Identify which cell holds the provided text, then report its (x, y) central coordinate. 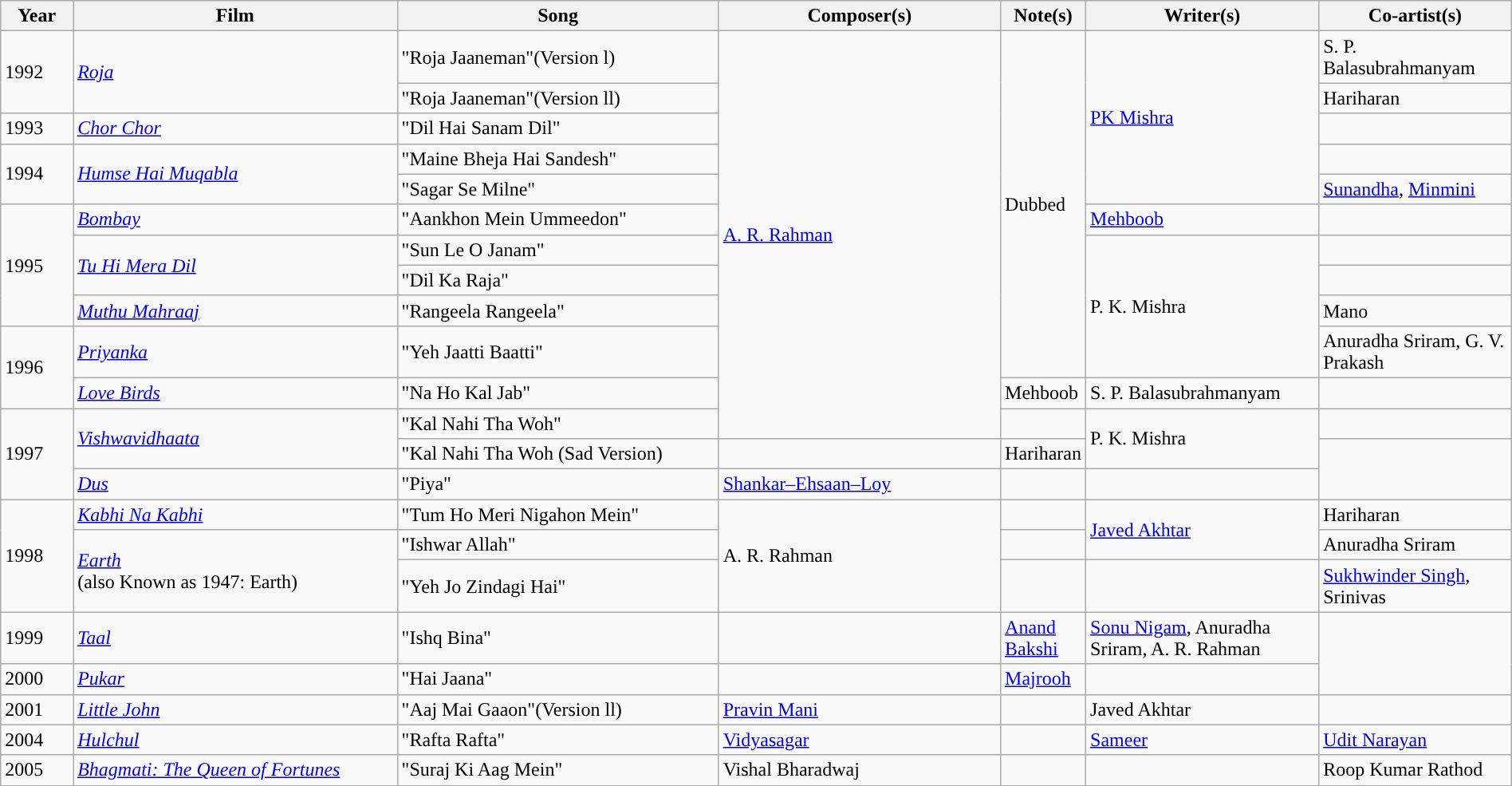
Sunandha, Minmini (1416, 189)
"Sagar Se Milne" (558, 189)
"Maine Bheja Hai Sandesh" (558, 159)
Anand Bakshi (1043, 638)
"Rangeela Rangeela" (558, 310)
2005 (37, 770)
Chor Chor (235, 128)
"Yeh Jaatti Baatti" (558, 351)
Pukar (235, 679)
Udit Narayan (1416, 740)
Sameer (1203, 740)
Vishal Bharadwaj (860, 770)
Anuradha Sriram, G. V. Prakash (1416, 351)
1993 (37, 128)
Pravin Mani (860, 709)
Year (37, 16)
"Ishwar Allah" (558, 545)
Taal (235, 638)
1996 (37, 367)
"Yeh Jo Zindagi Hai" (558, 586)
Dus (235, 484)
Vidyasagar (860, 740)
"Roja Jaaneman"(Version l) (558, 57)
"Roja Jaaneman"(Version ll) (558, 98)
Vishwavidhaata (235, 439)
1995 (37, 265)
"Aankhon Mein Ummeedon" (558, 219)
"Rafta Rafta" (558, 740)
"Ishq Bina" (558, 638)
2004 (37, 740)
"Piya" (558, 484)
Roop Kumar Rathod (1416, 770)
PK Mishra (1203, 118)
2000 (37, 679)
Mano (1416, 310)
Hulchul (235, 740)
"Suraj Ki Aag Mein" (558, 770)
Priyanka (235, 351)
Little John (235, 709)
Majrooh (1043, 679)
Muthu Mahraaj (235, 310)
"Na Ho Kal Jab" (558, 393)
Bombay (235, 219)
Sonu Nigam, Anuradha Sriram, A. R. Rahman (1203, 638)
Shankar–Ehsaan–Loy (860, 484)
Song (558, 16)
1997 (37, 454)
1992 (37, 72)
1998 (37, 555)
"Dil Hai Sanam Dil" (558, 128)
Sukhwinder Singh, Srinivas (1416, 586)
Bhagmati: The Queen of Fortunes (235, 770)
"Kal Nahi Tha Woh" (558, 424)
Love Birds (235, 393)
1994 (37, 174)
1999 (37, 638)
Dubbed (1043, 204)
Note(s) (1043, 16)
Writer(s) (1203, 16)
"Sun Le O Janam" (558, 250)
"Tum Ho Meri Nigahon Mein" (558, 515)
Roja (235, 72)
Anuradha Sriram (1416, 545)
Composer(s) (860, 16)
"Dil Ka Raja" (558, 280)
Tu Hi Mera Dil (235, 265)
Film (235, 16)
Earth (also Known as 1947: Earth) (235, 571)
"Hai Jaana" (558, 679)
"Aaj Mai Gaaon"(Version ll) (558, 709)
"Kal Nahi Tha Woh (Sad Version) (558, 454)
Humse Hai Muqabla (235, 174)
Co-artist(s) (1416, 16)
Kabhi Na Kabhi (235, 515)
2001 (37, 709)
